Detect which cell encompasses the target text, then output its (X, Y) center coordinate. 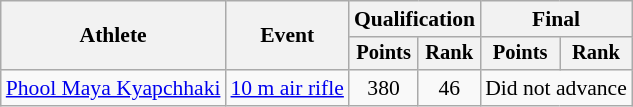
46 (449, 88)
380 (384, 88)
Athlete (114, 36)
Event (286, 36)
Final (556, 19)
Did not advance (556, 88)
Qualification (414, 19)
Phool Maya Kyapchhaki (114, 88)
10 m air rifle (286, 88)
